Detect which cell encompasses the target text, then output its [X, Y] center coordinate. 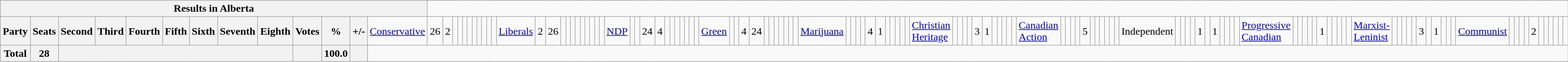
Third [111, 31]
Second [77, 31]
Liberals [516, 31]
100.0 [336, 53]
+/- [359, 31]
Progressive Canadian [1266, 31]
Canadian Action [1039, 31]
% [336, 31]
Green [714, 31]
28 [44, 53]
Fifth [176, 31]
Seats [44, 31]
NDP [617, 31]
Eighth [275, 31]
5 [1085, 31]
Independent [1147, 31]
Marxist-Leninist [1372, 31]
Seventh [237, 31]
Fourth [144, 31]
Total [15, 53]
Marijuana [822, 31]
Conservative [398, 31]
Sixth [203, 31]
Results in Alberta [214, 9]
Votes [307, 31]
Christian Heritage [931, 31]
Communist [1483, 31]
Party [15, 31]
